Find where the given text appears and provide that cell's center as (X, Y) coordinate. 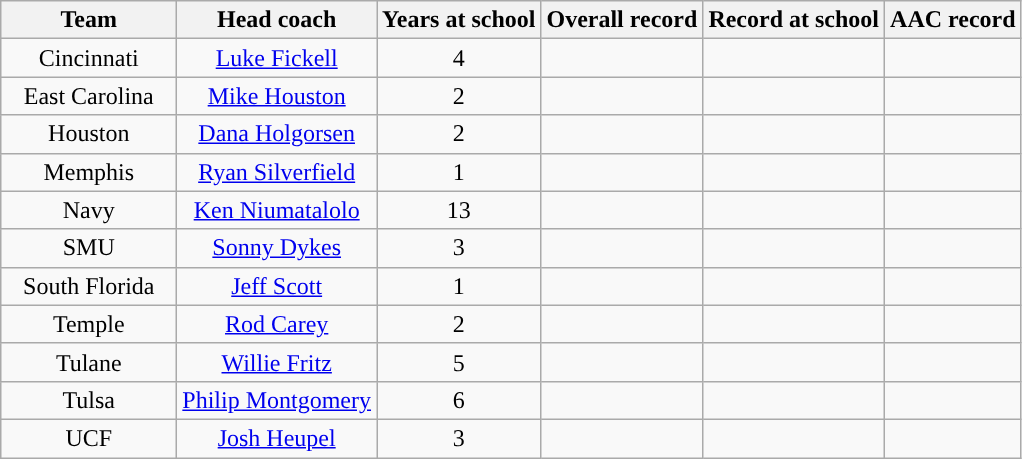
Ken Niumatalolo (277, 210)
Record at school (794, 20)
Tulane (89, 362)
Rod Carey (277, 324)
Overall record (622, 20)
Mike Houston (277, 96)
Ryan Silverfield (277, 172)
Josh Heupel (277, 438)
Cincinnati (89, 58)
SMU (89, 248)
Philip Montgomery (277, 400)
Tulsa (89, 400)
Navy (89, 210)
Dana Holgorsen (277, 134)
South Florida (89, 286)
Temple (89, 324)
Houston (89, 134)
Years at school (459, 20)
Jeff Scott (277, 286)
13 (459, 210)
Sonny Dykes (277, 248)
East Carolina (89, 96)
5 (459, 362)
4 (459, 58)
Head coach (277, 20)
6 (459, 400)
Memphis (89, 172)
Luke Fickell (277, 58)
Willie Fritz (277, 362)
AAC record (954, 20)
UCF (89, 438)
Team (89, 20)
